Search for the cell housing the specified text and yield its [x, y] center coordinate. 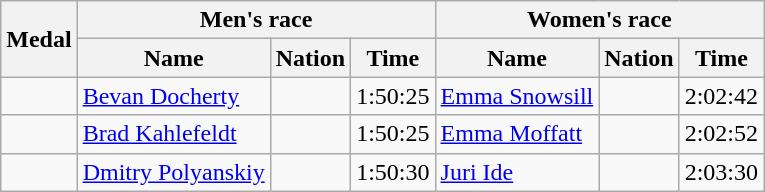
Emma Moffatt [517, 134]
Brad Kahlefeldt [174, 134]
2:02:42 [721, 96]
1:50:30 [393, 172]
Women's race [600, 20]
2:03:30 [721, 172]
Juri Ide [517, 172]
Bevan Docherty [174, 96]
Medal [39, 39]
Men's race [256, 20]
Dmitry Polyanskiy [174, 172]
2:02:52 [721, 134]
Emma Snowsill [517, 96]
